For the text-containing cell, return its midpoint in [X, Y] coordinate format. 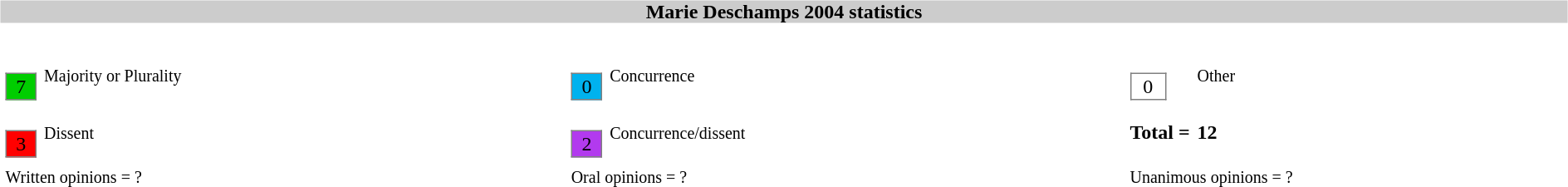
Other [1380, 76]
12 [1380, 132]
Total = [1159, 132]
Concurrence [865, 76]
Majority or Plurality [304, 76]
Dissent [304, 132]
Concurrence/dissent [865, 132]
Marie Deschamps 2004 statistics [784, 12]
